Detect which cell encompasses the target text, then output its [X, Y] center coordinate. 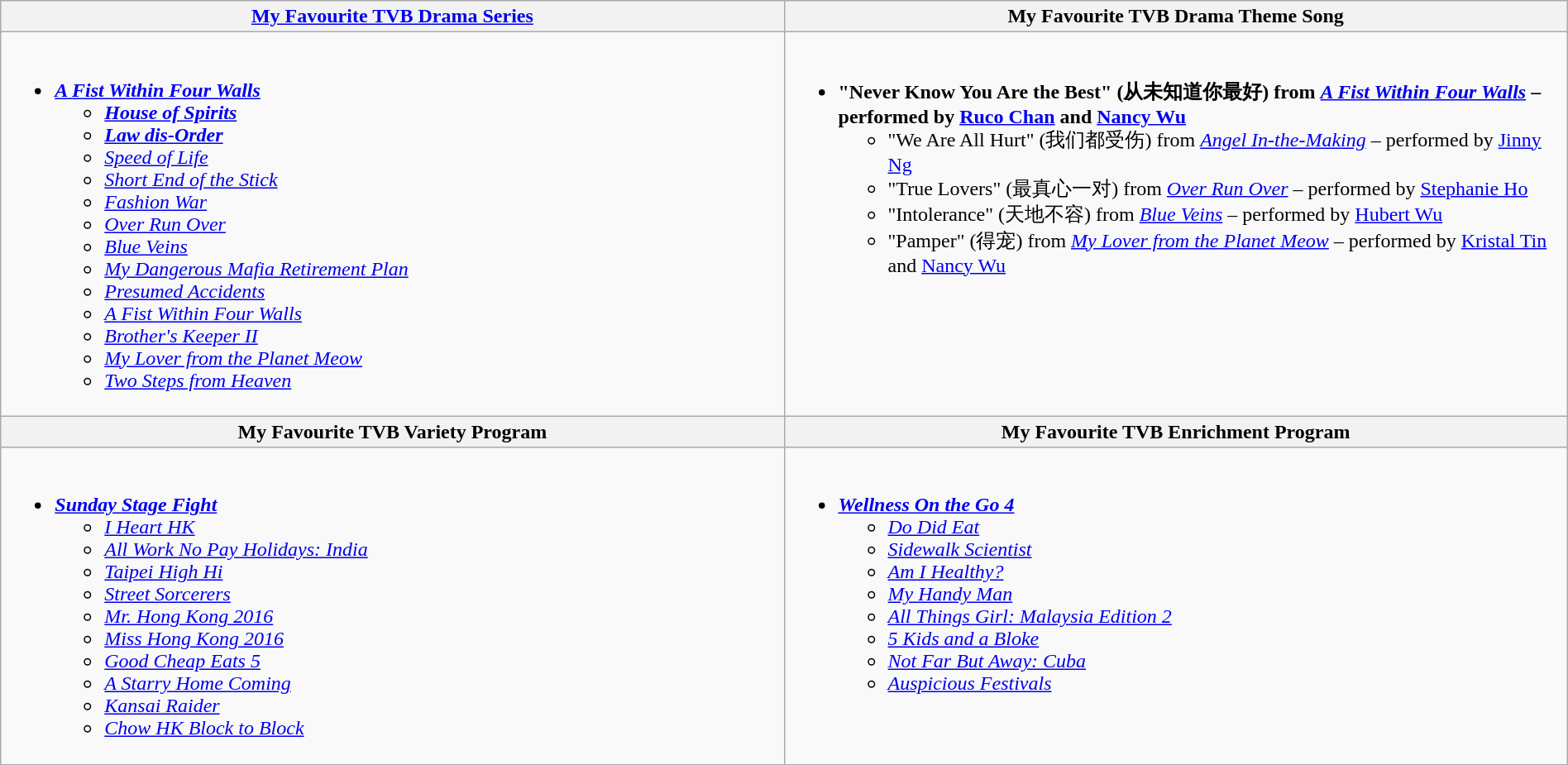
My Favourite TVB Drama Series [392, 17]
My Favourite TVB Variety Program [392, 432]
My Favourite TVB Drama Theme Song [1176, 17]
My Favourite TVB Enrichment Program [1176, 432]
